Detect which cell encompasses the target text, then output its (X, Y) center coordinate. 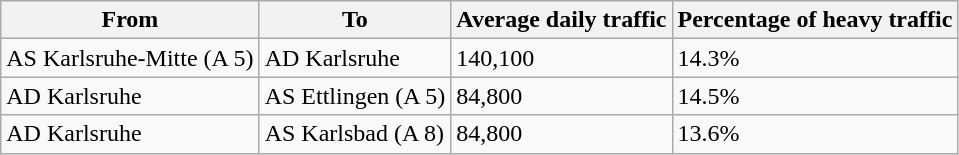
To (355, 20)
AS Karlsbad (A 8) (355, 134)
AS Karlsruhe-Mitte (A 5) (130, 58)
From (130, 20)
Average daily traffic (562, 20)
AS Ettlingen (A 5) (355, 96)
14.5% (815, 96)
Percentage of heavy traffic (815, 20)
14.3% (815, 58)
13.6% (815, 134)
140,100 (562, 58)
